For the text-containing cell, return its midpoint in [x, y] coordinate format. 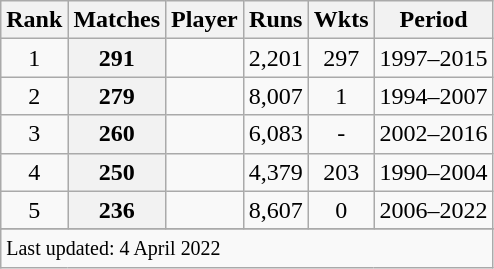
Rank [34, 20]
2002–2016 [434, 134]
- [341, 134]
2,201 [276, 58]
Matches [117, 20]
291 [117, 58]
Last updated: 4 April 2022 [247, 248]
Wkts [341, 20]
4 [34, 172]
Player [205, 20]
5 [34, 210]
2006–2022 [434, 210]
203 [341, 172]
4,379 [276, 172]
8,607 [276, 210]
297 [341, 58]
Period [434, 20]
Runs [276, 20]
1997–2015 [434, 58]
2 [34, 96]
260 [117, 134]
250 [117, 172]
1990–2004 [434, 172]
279 [117, 96]
0 [341, 210]
3 [34, 134]
1994–2007 [434, 96]
236 [117, 210]
6,083 [276, 134]
8,007 [276, 96]
